Output the (X, Y) coordinate of the center of the cell containing the given text.  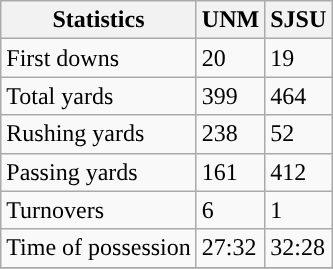
First downs (99, 58)
412 (298, 172)
Total yards (99, 96)
1 (298, 210)
464 (298, 96)
Rushing yards (99, 134)
20 (230, 58)
UNM (230, 20)
Time of possession (99, 248)
52 (298, 134)
6 (230, 210)
19 (298, 58)
Statistics (99, 20)
Passing yards (99, 172)
SJSU (298, 20)
32:28 (298, 248)
399 (230, 96)
238 (230, 134)
27:32 (230, 248)
Turnovers (99, 210)
161 (230, 172)
